Detect which cell encompasses the target text, then output its (X, Y) center coordinate. 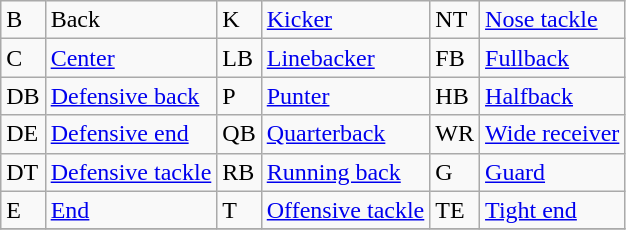
End (131, 210)
NT (455, 20)
P (239, 96)
Defensive end (131, 134)
K (239, 20)
DE (23, 134)
Back (131, 20)
C (23, 58)
Defensive back (131, 96)
Punter (346, 96)
Kicker (346, 20)
QB (239, 134)
HB (455, 96)
Linebacker (346, 58)
Defensive tackle (131, 172)
DB (23, 96)
RB (239, 172)
Tight end (552, 210)
TE (455, 210)
T (239, 210)
Center (131, 58)
Fullback (552, 58)
WR (455, 134)
Wide receiver (552, 134)
FB (455, 58)
Halfback (552, 96)
G (455, 172)
E (23, 210)
DT (23, 172)
B (23, 20)
LB (239, 58)
Nose tackle (552, 20)
Running back (346, 172)
Guard (552, 172)
Quarterback (346, 134)
Offensive tackle (346, 210)
